Return [X, Y] of the center of cell containing provided text 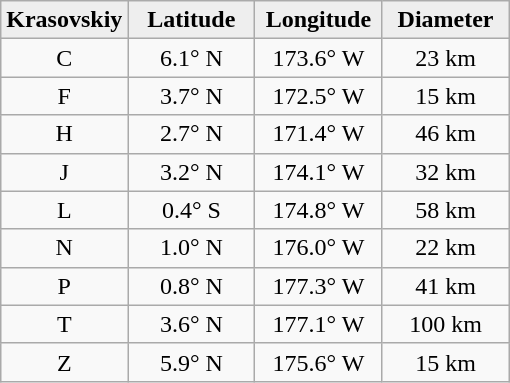
100 km [446, 324]
C [64, 58]
F [64, 96]
Krasovskiy [64, 20]
1.0° N [192, 248]
0.8° N [192, 286]
Diameter [446, 20]
L [64, 210]
6.1° N [192, 58]
H [64, 134]
174.1° W [318, 172]
22 km [446, 248]
3.7° N [192, 96]
173.6° W [318, 58]
172.5° W [318, 96]
0.4° S [192, 210]
P [64, 286]
177.3° W [318, 286]
171.4° W [318, 134]
3.6° N [192, 324]
Longitude [318, 20]
175.6° W [318, 362]
Latitude [192, 20]
3.2° N [192, 172]
46 km [446, 134]
32 km [446, 172]
41 km [446, 286]
174.8° W [318, 210]
177.1° W [318, 324]
Z [64, 362]
T [64, 324]
58 km [446, 210]
23 km [446, 58]
2.7° N [192, 134]
176.0° W [318, 248]
N [64, 248]
5.9° N [192, 362]
J [64, 172]
